From the cell containing the given text, extract its center point as (x, y) coordinate. 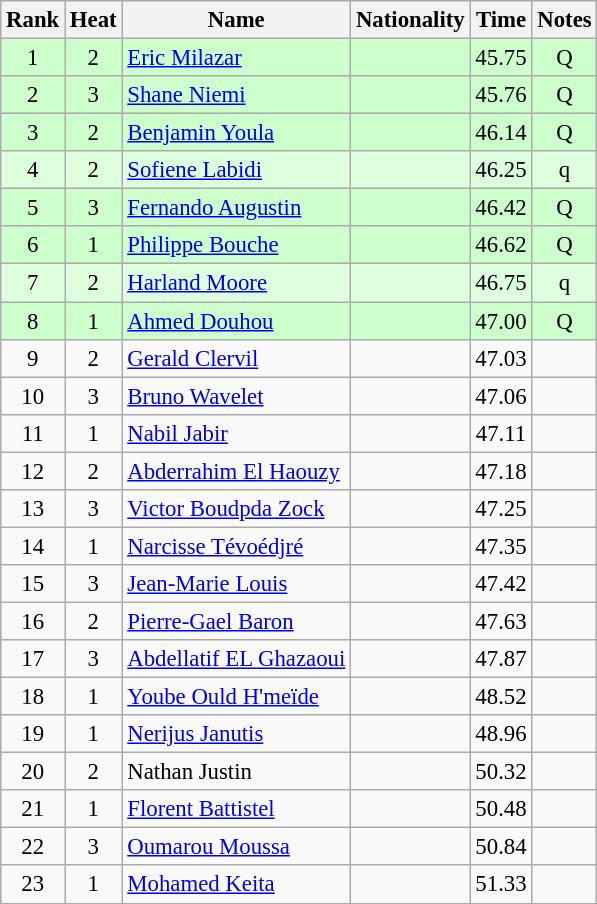
4 (33, 170)
Time (501, 20)
Gerald Clervil (236, 358)
46.75 (501, 283)
11 (33, 433)
Florent Battistel (236, 809)
46.25 (501, 170)
Name (236, 20)
47.25 (501, 509)
50.48 (501, 809)
9 (33, 358)
22 (33, 847)
Benjamin Youla (236, 133)
Nathan Justin (236, 772)
Philippe Bouche (236, 245)
47.03 (501, 358)
14 (33, 546)
Mohamed Keita (236, 885)
46.42 (501, 208)
50.32 (501, 772)
Heat (94, 20)
51.33 (501, 885)
6 (33, 245)
Nationality (410, 20)
47.11 (501, 433)
50.84 (501, 847)
Harland Moore (236, 283)
20 (33, 772)
47.63 (501, 621)
Eric Milazar (236, 58)
5 (33, 208)
Fernando Augustin (236, 208)
47.42 (501, 584)
Jean-Marie Louis (236, 584)
47.18 (501, 471)
48.96 (501, 734)
Abderrahim El Haouzy (236, 471)
46.14 (501, 133)
16 (33, 621)
Nerijus Janutis (236, 734)
15 (33, 584)
45.76 (501, 95)
23 (33, 885)
Oumarou Moussa (236, 847)
47.00 (501, 321)
Ahmed Douhou (236, 321)
10 (33, 396)
Notes (564, 20)
Rank (33, 20)
Sofiene Labidi (236, 170)
Bruno Wavelet (236, 396)
47.06 (501, 396)
Nabil Jabir (236, 433)
19 (33, 734)
Narcisse Tévoédjré (236, 546)
47.87 (501, 659)
8 (33, 321)
46.62 (501, 245)
Yoube Ould H'meïde (236, 697)
45.75 (501, 58)
47.35 (501, 546)
Shane Niemi (236, 95)
17 (33, 659)
7 (33, 283)
Pierre-Gael Baron (236, 621)
Abdellatif EL Ghazaoui (236, 659)
Victor Boudpda Zock (236, 509)
48.52 (501, 697)
13 (33, 509)
18 (33, 697)
12 (33, 471)
21 (33, 809)
